Scan for the cell matching the given text and deliver its [X, Y] coordinate at center. 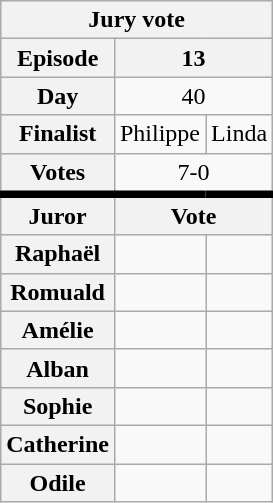
7-0 [193, 174]
Catherine [58, 444]
Amélie [58, 330]
Romuald [58, 292]
Votes [58, 174]
13 [193, 58]
Philippe [160, 134]
Finalist [58, 134]
Alban [58, 368]
Odile [58, 483]
Sophie [58, 406]
Jury vote [137, 20]
Linda [240, 134]
Juror [58, 214]
Raphaël [58, 254]
40 [193, 96]
Episode [58, 58]
Vote [193, 214]
Day [58, 96]
